Provide the [x, y] coordinate of the cell's center where the given text is located.  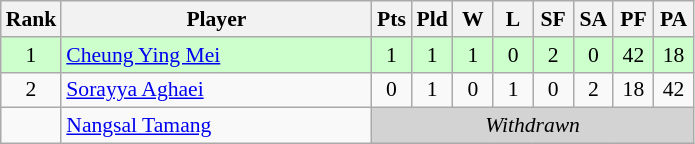
Sorayya Aghaei [216, 90]
Player [216, 19]
Cheung Ying Mei [216, 55]
PA [673, 19]
W [473, 19]
Rank [32, 19]
L [513, 19]
Nangsal Tamang [216, 126]
PF [633, 19]
Pld [432, 19]
Withdrawn [532, 126]
SA [593, 19]
SF [553, 19]
Pts [391, 19]
